Return the [X, Y] coordinate for the center point of the cell that contains the specified text.  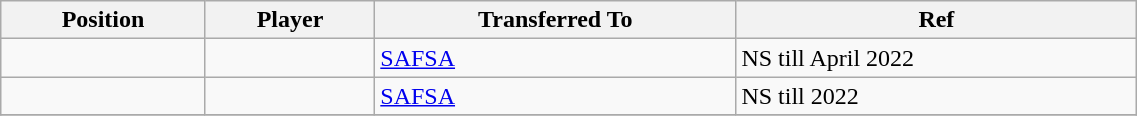
Player [290, 20]
NS till April 2022 [936, 58]
NS till 2022 [936, 96]
Position [104, 20]
Transferred To [556, 20]
Ref [936, 20]
